Identify which cell holds the provided text, then report its (X, Y) central coordinate. 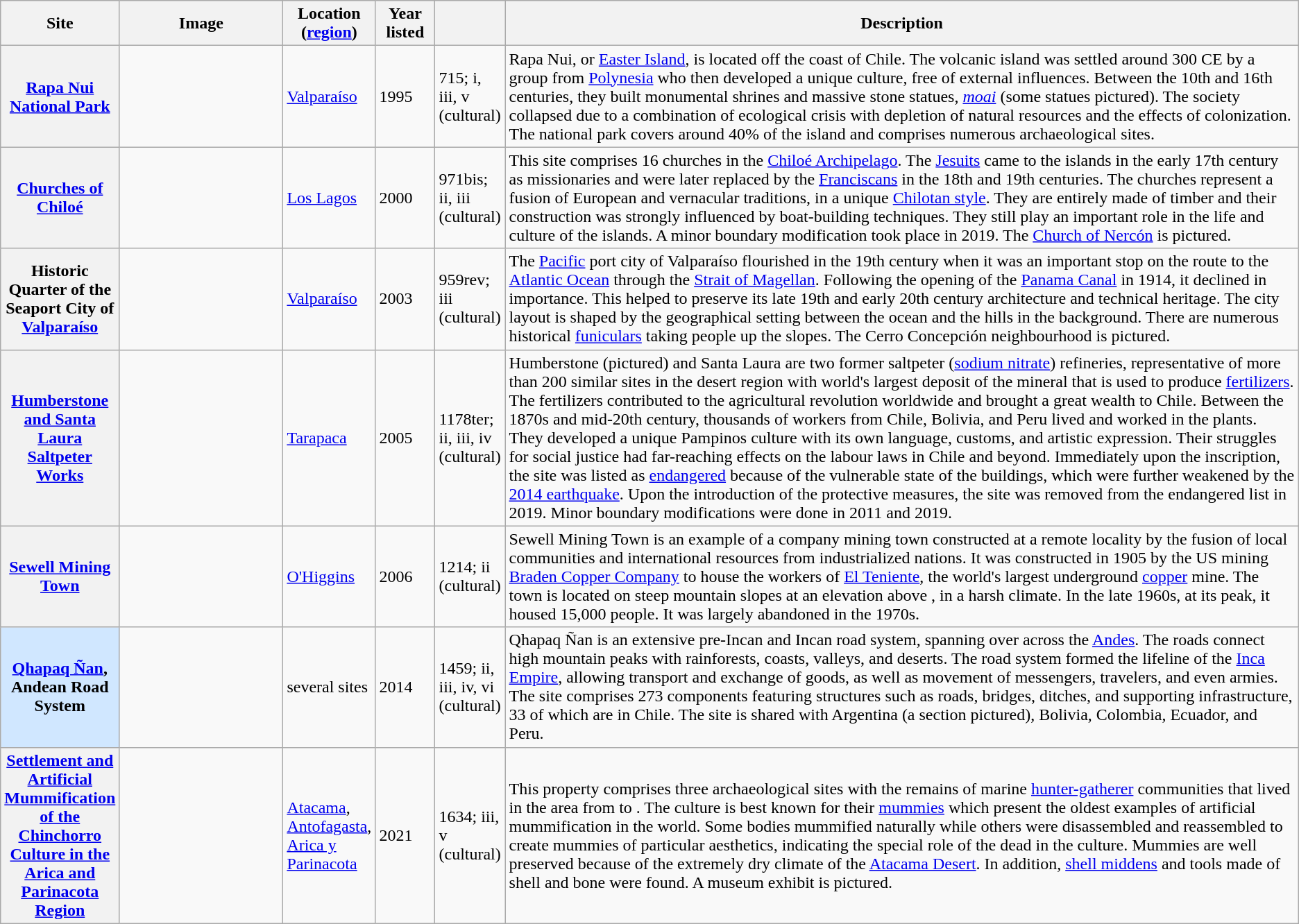
Qhapaq Ñan, Andean Road System (60, 687)
several sites (329, 687)
Churches of Chiloé (60, 198)
Sewell Mining Town (60, 576)
2014 (405, 687)
1995 (405, 96)
971bis; ii, iii (cultural) (470, 198)
Historic Quarter of the Seaport City of Valparaíso (60, 299)
1178ter; ii, iii, iv (cultural) (470, 438)
Tarapaca (329, 438)
2003 (405, 299)
2005 (405, 438)
959rev; iii (cultural) (470, 299)
Rapa Nui National Park (60, 96)
Image (201, 24)
Settlement and Artificial Mummification of the Chinchorro Culture in the Arica and Parinacota Region (60, 835)
Atacama, Antofagasta, Arica y Parinacota (329, 835)
1634; iii, v (cultural) (470, 835)
Humberstone and Santa Laura Saltpeter Works (60, 438)
715; i, iii, v (cultural) (470, 96)
1214; ii (cultural) (470, 576)
Year listed (405, 24)
Los Lagos (329, 198)
2000 (405, 198)
Location (region) (329, 24)
O'Higgins (329, 576)
2021 (405, 835)
1459; ii, iii, iv, vi (cultural) (470, 687)
2006 (405, 576)
Site (60, 24)
Description (902, 24)
